Pinpoint the cell where the given text exists, returning its (x, y) midpoint coordinate. 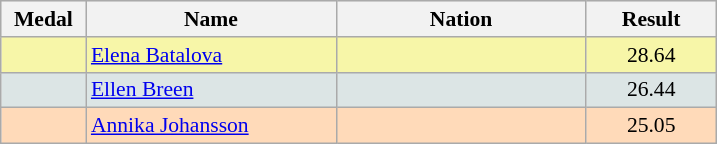
Name (211, 19)
Elena Batalova (211, 55)
Medal (44, 19)
Nation (461, 19)
25.05 (651, 126)
Result (651, 19)
28.64 (651, 55)
Annika Johansson (211, 126)
26.44 (651, 90)
Ellen Breen (211, 90)
